From the cell containing the given text, extract its center point as [X, Y] coordinate. 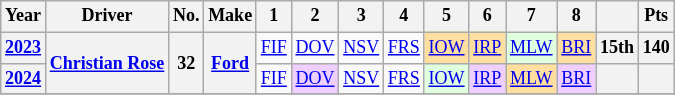
No. [186, 16]
140 [656, 48]
Driver [106, 16]
Make [230, 16]
2024 [24, 78]
Christian Rose [106, 63]
Ford [230, 63]
5 [446, 16]
15th [618, 48]
2 [315, 16]
7 [532, 16]
6 [488, 16]
3 [362, 16]
8 [576, 16]
Pts [656, 16]
2023 [24, 48]
4 [404, 16]
Year [24, 16]
32 [186, 63]
1 [274, 16]
